From the cell containing the given text, extract its center point as [x, y] coordinate. 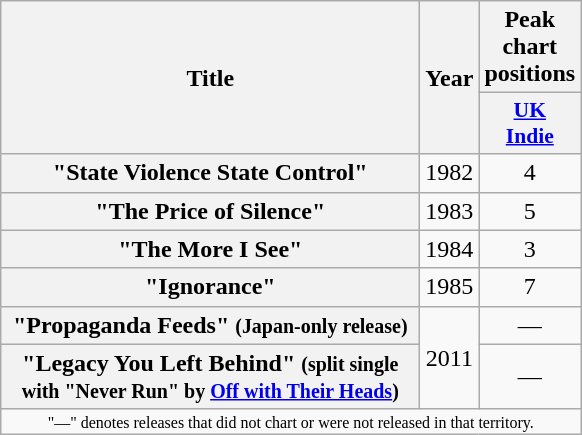
1982 [450, 173]
1984 [450, 249]
UKIndie [530, 124]
5 [530, 211]
"The More I See" [210, 249]
7 [530, 287]
Title [210, 78]
Year [450, 78]
2011 [450, 358]
"Legacy You Left Behind" (split single with "Never Run" by Off with Their Heads) [210, 376]
Peak chart positions [530, 47]
3 [530, 249]
1983 [450, 211]
"Propaganda Feeds" (Japan-only release) [210, 325]
"The Price of Silence" [210, 211]
1985 [450, 287]
"State Violence State Control" [210, 173]
4 [530, 173]
"—" denotes releases that did not chart or were not released in that territory. [291, 421]
"Ignorance" [210, 287]
